Determine the [x, y] coordinate at the center of the cell enclosing the given text.  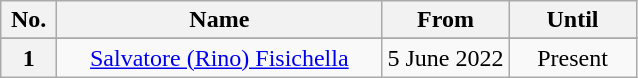
5 June 2022 [446, 58]
From [446, 20]
Until [572, 20]
Present [572, 58]
Name [220, 20]
1 [29, 58]
No. [29, 20]
Salvatore (Rino) Fisichella [220, 58]
